Find where the given text appears and provide that cell's center as (x, y) coordinate. 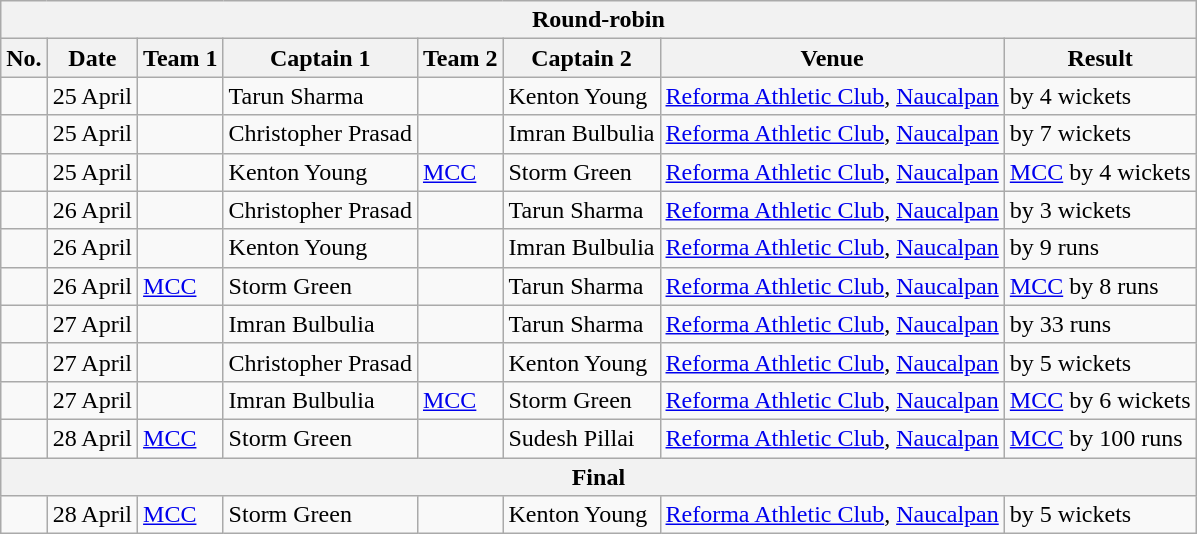
Venue (832, 58)
Captain 2 (582, 58)
by 33 runs (1100, 324)
MCC by 6 wickets (1100, 400)
by 3 wickets (1100, 210)
Team 2 (460, 58)
MCC by 8 runs (1100, 286)
by 9 runs (1100, 248)
Result (1100, 58)
Team 1 (181, 58)
No. (24, 58)
Round-robin (598, 20)
MCC by 100 runs (1100, 438)
Final (598, 477)
by 4 wickets (1100, 96)
Captain 1 (320, 58)
Sudesh Pillai (582, 438)
Date (92, 58)
MCC by 4 wickets (1100, 172)
by 7 wickets (1100, 134)
